Return the [x, y] coordinate for the center point of the cell that contains the specified text.  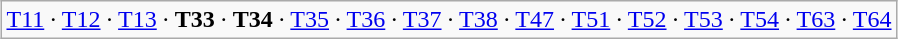
T11 · T12 · T13 · T33 · T34 · T35 · T36 · T37 · T38 · T47 · T51 · T52 · T53 · T54 · T63 · T64 [449, 20]
